Search for the cell housing the specified text and yield its (x, y) center coordinate. 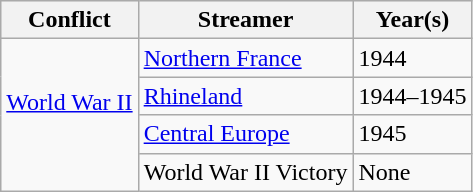
1945 (412, 134)
Conflict (70, 20)
Rhineland (246, 96)
World War II (70, 115)
None (412, 172)
1944 (412, 58)
1944–1945 (412, 96)
World War II Victory (246, 172)
Central Europe (246, 134)
Year(s) (412, 20)
Northern France (246, 58)
Streamer (246, 20)
